Pinpoint the cell where the given text exists, returning its [x, y] midpoint coordinate. 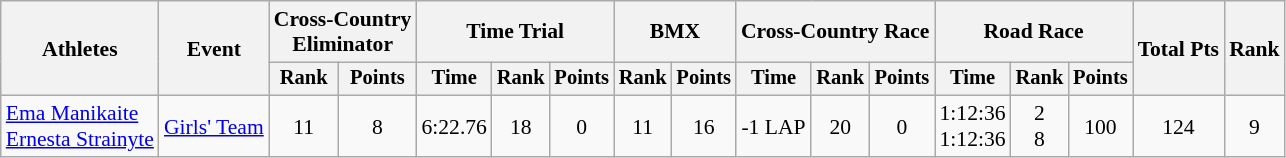
100 [1100, 126]
Cross-CountryEliminator [343, 32]
8 [377, 126]
Cross-Country Race [836, 32]
16 [704, 126]
-1 LAP [774, 126]
124 [1179, 126]
BMX [675, 32]
1:12:361:12:36 [972, 126]
Road Race [1033, 32]
Total Pts [1179, 48]
18 [521, 126]
9 [1254, 126]
6:22.76 [454, 126]
Girls' Team [214, 126]
20 [840, 126]
28 [1040, 126]
Athletes [80, 48]
Ema ManikaiteErnesta Strainyte [80, 126]
Event [214, 48]
Time Trial [514, 32]
